Search for the cell housing the specified text and yield its (x, y) center coordinate. 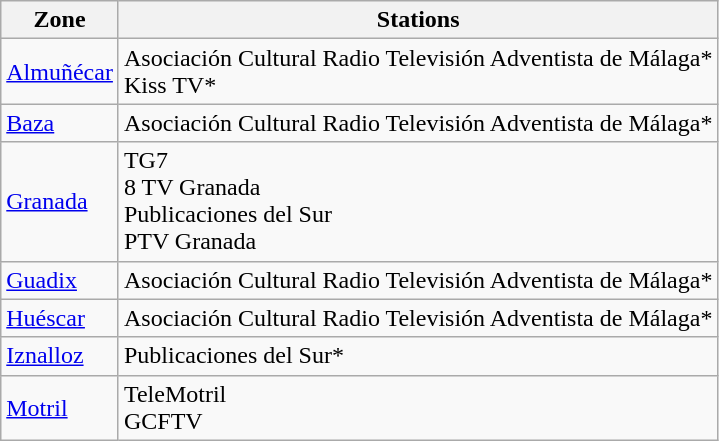
Asociación Cultural Radio Televisión Adventista de Málaga*Kiss TV* (418, 72)
TeleMotrilGCFTV (418, 408)
Almuñécar (60, 72)
Stations (418, 20)
Iznalloz (60, 356)
Motril (60, 408)
Baza (60, 123)
Huéscar (60, 318)
Zone (60, 20)
TG78 TV GranadaPublicaciones del SurPTV Granada (418, 202)
Guadix (60, 280)
Publicaciones del Sur* (418, 356)
Granada (60, 202)
